Pinpoint the cell where the given text exists, returning its [X, Y] midpoint coordinate. 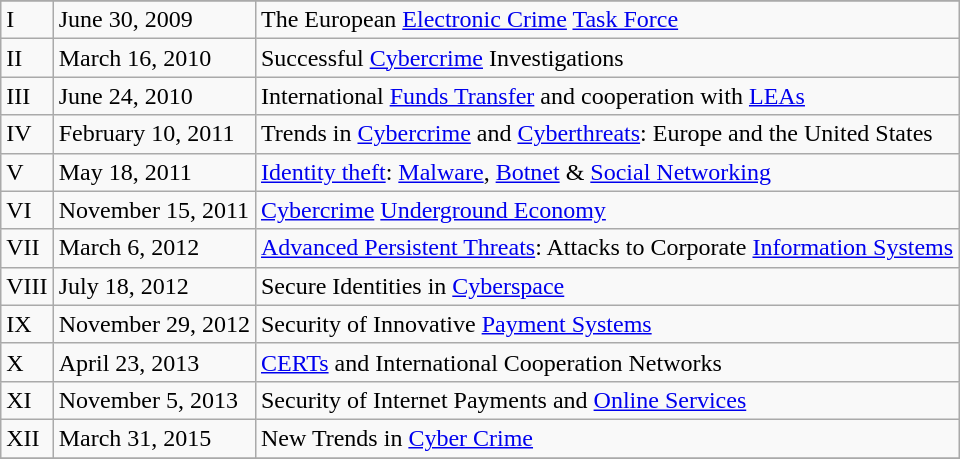
V [27, 172]
XII [27, 438]
Identity theft: Malware, Botnet & Social Networking [606, 172]
November 5, 2013 [154, 400]
VI [27, 210]
July 18, 2012 [154, 286]
The European Electronic Crime Task Force [606, 20]
Advanced Persistent Threats: Attacks to Corporate Information Systems [606, 248]
February 10, 2011 [154, 134]
Successful Cybercrime Investigations [606, 58]
IX [27, 324]
April 23, 2013 [154, 362]
June 24, 2010 [154, 96]
Secure Identities in Cyberspace [606, 286]
CERTs and International Cooperation Networks [606, 362]
Cybercrime Underground Economy [606, 210]
March 31, 2015 [154, 438]
VII [27, 248]
X [27, 362]
Trends in Cybercrime and Cyberthreats: Europe and the United States [606, 134]
Security of Internet Payments and Online Services [606, 400]
Security of Innovative Payment Systems [606, 324]
May 18, 2011 [154, 172]
VIII [27, 286]
November 29, 2012 [154, 324]
March 6, 2012 [154, 248]
November 15, 2011 [154, 210]
March 16, 2010 [154, 58]
June 30, 2009 [154, 20]
II [27, 58]
III [27, 96]
XI [27, 400]
International Funds Transfer and cooperation with LEAs [606, 96]
IV [27, 134]
I [27, 20]
New Trends in Cyber Crime [606, 438]
